For the text-containing cell, return its midpoint in [X, Y] coordinate format. 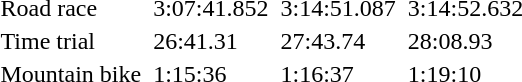
26:41.31 [211, 41]
27:43.74 [338, 41]
